From the cell containing the given text, extract its center point as (X, Y) coordinate. 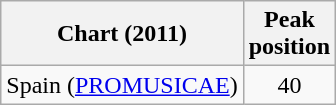
Peakposition (289, 34)
Spain (PROMUSICAE) (122, 85)
40 (289, 85)
Chart (2011) (122, 34)
